Locate the cell with the specified text and output its [X, Y] center coordinate. 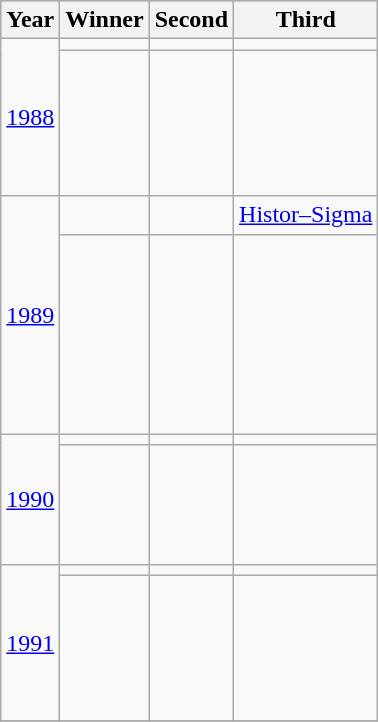
Third [306, 20]
1990 [30, 499]
1991 [30, 642]
Second [191, 20]
Winner [104, 20]
Year [30, 20]
1989 [30, 315]
1988 [30, 118]
Histor–Sigma [306, 215]
